Scan for the cell matching the given text and deliver its (x, y) coordinate at center. 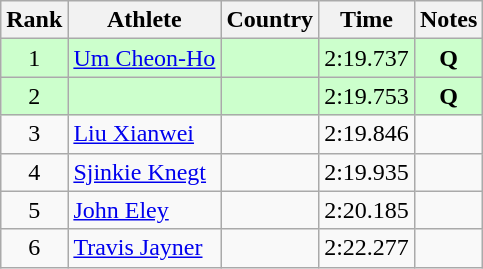
Country (270, 20)
5 (34, 210)
1 (34, 58)
2:20.185 (367, 210)
3 (34, 134)
2:22.277 (367, 248)
2 (34, 96)
2:19.846 (367, 134)
Athlete (144, 20)
Liu Xianwei (144, 134)
2:19.737 (367, 58)
Sjinkie Knegt (144, 172)
Time (367, 20)
4 (34, 172)
Travis Jayner (144, 248)
6 (34, 248)
2:19.935 (367, 172)
Um Cheon-Ho (144, 58)
John Eley (144, 210)
Notes (448, 20)
Rank (34, 20)
2:19.753 (367, 96)
